Identify which cell holds the provided text, then report its (x, y) central coordinate. 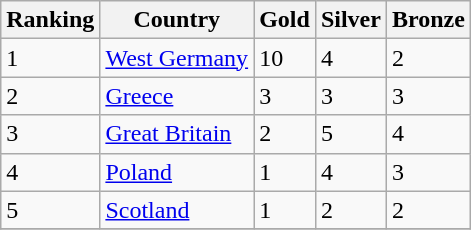
Ranking (50, 20)
Greece (177, 96)
10 (285, 58)
Bronze (428, 20)
Silver (350, 20)
Gold (285, 20)
Great Britain (177, 134)
Scotland (177, 210)
Poland (177, 172)
Country (177, 20)
West Germany (177, 58)
